Locate the cell with the specified text and output its (x, y) center coordinate. 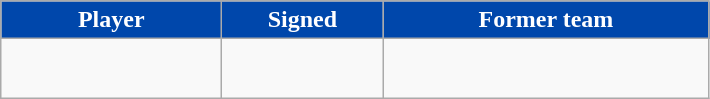
Player (112, 20)
Former team (546, 20)
Signed (302, 20)
